Pinpoint the cell where the given text exists, returning its [X, Y] midpoint coordinate. 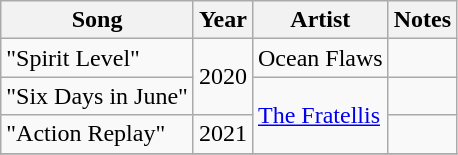
"Action Replay" [98, 134]
The Fratellis [320, 115]
Song [98, 20]
"Spirit Level" [98, 58]
Notes [422, 20]
2021 [222, 134]
"Six Days in June" [98, 96]
2020 [222, 77]
Artist [320, 20]
Year [222, 20]
Ocean Flaws [320, 58]
